Detect which cell encompasses the target text, then output its (x, y) center coordinate. 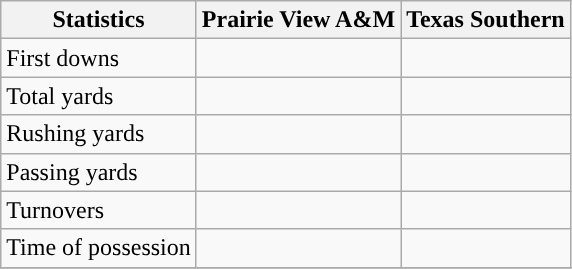
Prairie View A&M (298, 20)
Time of possession (99, 248)
Turnovers (99, 210)
Total yards (99, 96)
Texas Southern (486, 20)
Statistics (99, 20)
Rushing yards (99, 134)
First downs (99, 58)
Passing yards (99, 172)
